Find where the given text appears and provide that cell's center as [X, Y] coordinate. 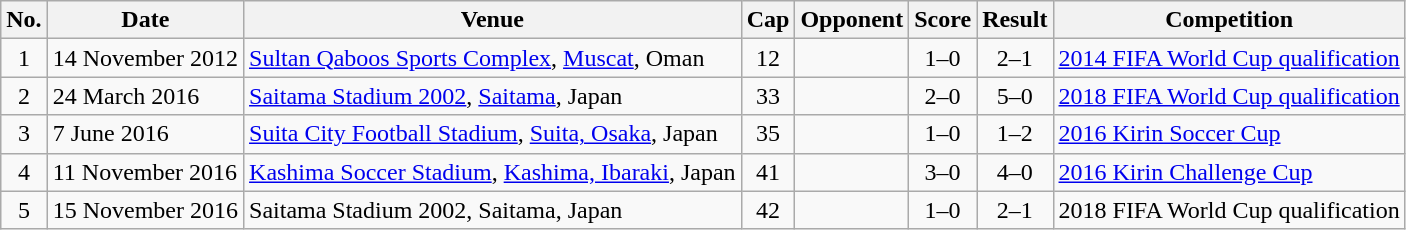
Suita City Football Stadium, Suita, Osaka, Japan [493, 134]
Date [145, 20]
4–0 [1015, 172]
Opponent [852, 20]
2016 Kirin Challenge Cup [1229, 172]
2–0 [943, 96]
3–0 [943, 172]
Cap [768, 20]
Venue [493, 20]
14 November 2012 [145, 58]
3 [24, 134]
1–2 [1015, 134]
2016 Kirin Soccer Cup [1229, 134]
41 [768, 172]
2 [24, 96]
12 [768, 58]
2014 FIFA World Cup qualification [1229, 58]
Competition [1229, 20]
42 [768, 210]
4 [24, 172]
7 June 2016 [145, 134]
5–0 [1015, 96]
33 [768, 96]
5 [24, 210]
11 November 2016 [145, 172]
35 [768, 134]
15 November 2016 [145, 210]
Score [943, 20]
Sultan Qaboos Sports Complex, Muscat, Oman [493, 58]
No. [24, 20]
Kashima Soccer Stadium, Kashima, Ibaraki, Japan [493, 172]
Result [1015, 20]
24 March 2016 [145, 96]
1 [24, 58]
